Find where the given text appears and provide that cell's center as [X, Y] coordinate. 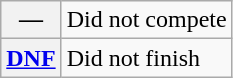
Did not finish [146, 58]
— [31, 20]
Did not compete [146, 20]
DNF [31, 58]
